Identify which cell holds the provided text, then report its (X, Y) central coordinate. 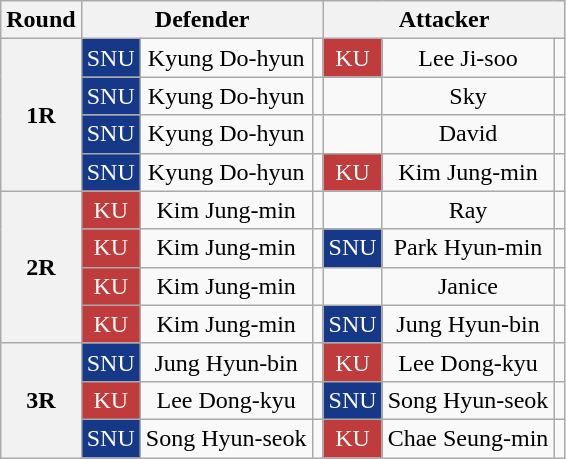
Janice (468, 286)
2R (41, 267)
Sky (468, 96)
Ray (468, 210)
Round (41, 20)
Defender (202, 20)
Park Hyun-min (468, 248)
3R (41, 400)
Lee Ji-soo (468, 58)
Attacker (444, 20)
David (468, 134)
1R (41, 115)
Chae Seung-min (468, 438)
